Output the [x, y] coordinate of the center of the cell containing the given text.  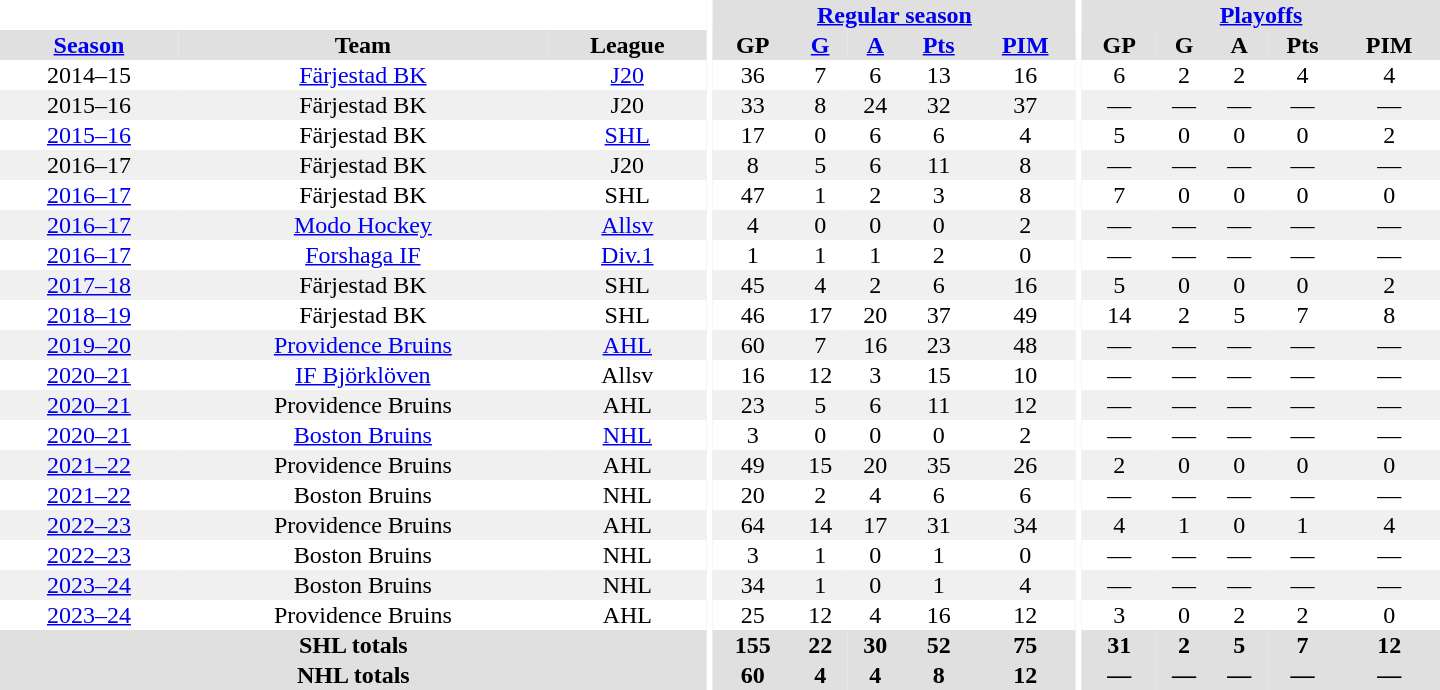
13 [939, 75]
Regular season [894, 15]
Season [89, 45]
24 [876, 105]
Team [363, 45]
30 [876, 645]
2019–20 [89, 345]
48 [1025, 345]
52 [939, 645]
Div.1 [628, 255]
2014–15 [89, 75]
26 [1025, 465]
64 [753, 525]
45 [753, 285]
IF Björklöven [363, 375]
2018–19 [89, 315]
36 [753, 75]
Playoffs [1261, 15]
46 [753, 315]
75 [1025, 645]
10 [1025, 375]
League [628, 45]
32 [939, 105]
Forshaga IF [363, 255]
155 [753, 645]
2017–18 [89, 285]
SHL totals [354, 645]
NHL totals [354, 675]
35 [939, 465]
47 [753, 195]
25 [753, 615]
22 [820, 645]
33 [753, 105]
Modo Hockey [363, 225]
